For the text-containing cell, return its midpoint in (X, Y) coordinate format. 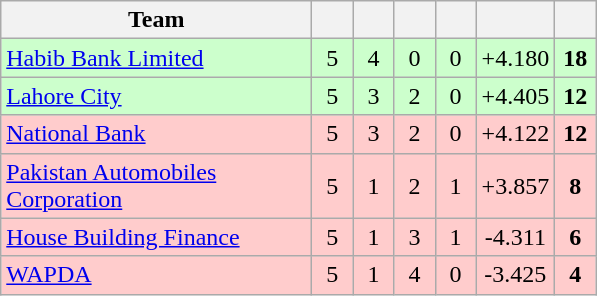
+4.405 (516, 96)
National Bank (156, 134)
18 (576, 58)
8 (576, 186)
+3.857 (516, 186)
House Building Finance (156, 237)
-3.425 (516, 275)
+4.180 (516, 58)
WAPDA (156, 275)
6 (576, 237)
Pakistan Automobiles Corporation (156, 186)
Team (156, 20)
Lahore City (156, 96)
-4.311 (516, 237)
Habib Bank Limited (156, 58)
+4.122 (516, 134)
